Search for the cell housing the specified text and yield its [x, y] center coordinate. 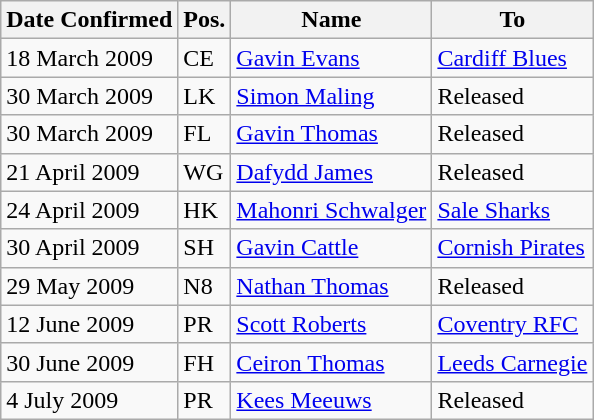
Ceiron Thomas [332, 362]
Cardiff Blues [512, 58]
SH [204, 248]
Coventry RFC [512, 324]
CE [204, 58]
Pos. [204, 20]
18 March 2009 [90, 58]
WG [204, 172]
LK [204, 96]
HK [204, 210]
Gavin Cattle [332, 248]
Dafydd James [332, 172]
21 April 2009 [90, 172]
Cornish Pirates [512, 248]
Gavin Thomas [332, 134]
Gavin Evans [332, 58]
To [512, 20]
Leeds Carnegie [512, 362]
12 June 2009 [90, 324]
Sale Sharks [512, 210]
24 April 2009 [90, 210]
Nathan Thomas [332, 286]
FL [204, 134]
Kees Meeuws [332, 400]
Name [332, 20]
Simon Maling [332, 96]
Scott Roberts [332, 324]
4 July 2009 [90, 400]
30 June 2009 [90, 362]
29 May 2009 [90, 286]
N8 [204, 286]
Mahonri Schwalger [332, 210]
Date Confirmed [90, 20]
30 April 2009 [90, 248]
FH [204, 362]
